Scan for the cell matching the given text and deliver its (X, Y) coordinate at center. 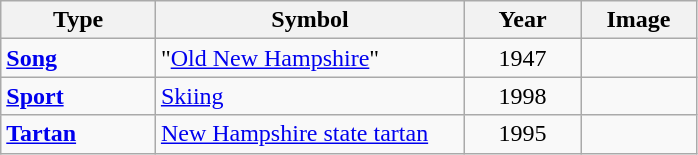
Sport (78, 96)
1995 (523, 134)
Type (78, 20)
Symbol (310, 20)
Tartan (78, 134)
1947 (523, 58)
Song (78, 58)
1998 (523, 96)
"Old New Hampshire" (310, 58)
New Hampshire state tartan (310, 134)
Year (523, 20)
Image (639, 20)
Skiing (310, 96)
